Identify which cell holds the provided text, then report its (X, Y) central coordinate. 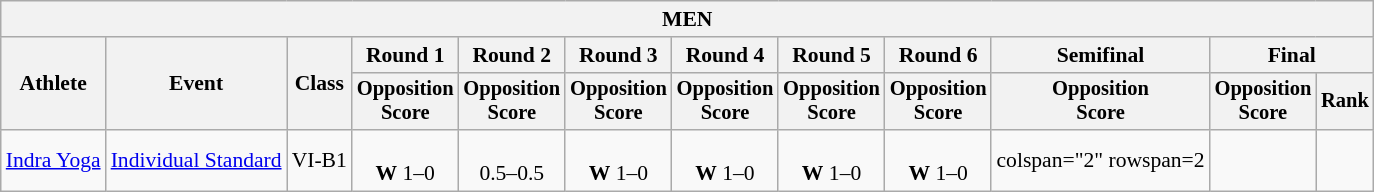
Round 2 (512, 55)
colspan="2" rowspan=2 (1100, 160)
0.5–0.5 (512, 160)
Athlete (54, 84)
Semifinal (1100, 55)
Round 1 (406, 55)
Round 4 (726, 55)
MEN (688, 19)
Rank (1345, 101)
VI-B1 (320, 160)
Event (196, 84)
Class (320, 84)
Individual Standard (196, 160)
Indra Yoga (54, 160)
Round 6 (938, 55)
Final (1292, 55)
Round 5 (832, 55)
Round 3 (618, 55)
